For the text-containing cell, return its midpoint in (X, Y) coordinate format. 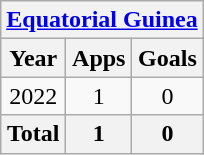
Year (34, 58)
Goals (168, 58)
Total (34, 134)
Apps (99, 58)
2022 (34, 96)
Equatorial Guinea (102, 20)
